Return the (x, y) coordinate for the center point of the cell that contains the specified text.  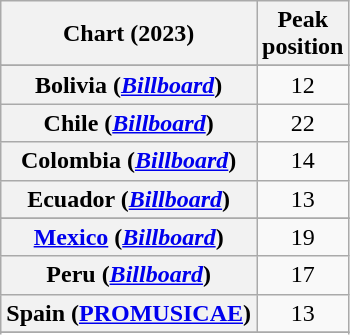
Chart (2023) (129, 34)
22 (303, 123)
19 (303, 237)
Ecuador (Billboard) (129, 199)
12 (303, 85)
Chile (Billboard) (129, 123)
Bolivia (Billboard) (129, 85)
Mexico (Billboard) (129, 237)
Peru (Billboard) (129, 275)
Peakposition (303, 34)
Spain (PROMUSICAE) (129, 313)
14 (303, 161)
17 (303, 275)
Colombia (Billboard) (129, 161)
